Determine the [x, y] coordinate at the center of the cell enclosing the given text.  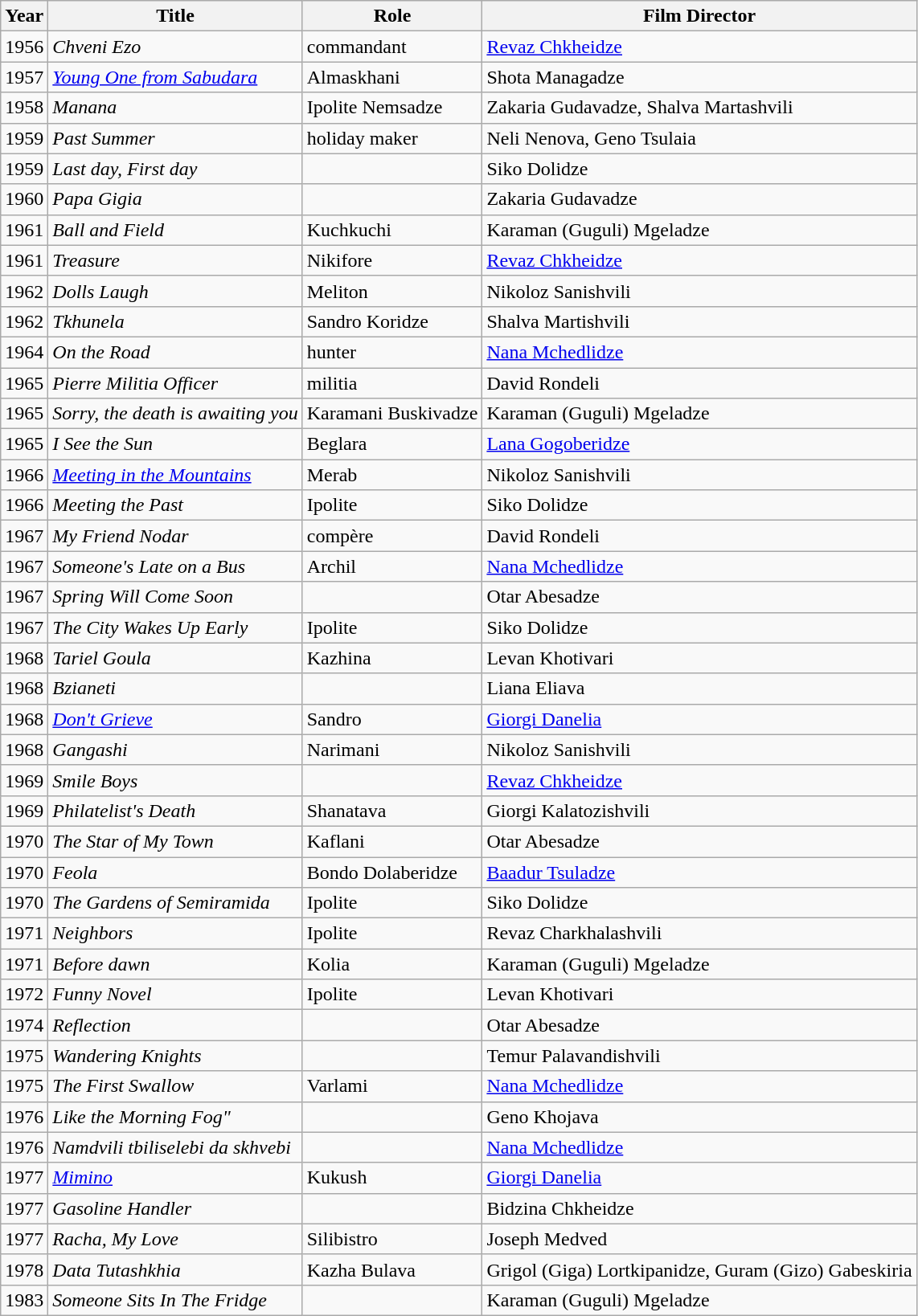
Like the Morning Fog" [175, 1117]
Wandering Knights [175, 1056]
Meeting the Past [175, 505]
Giorgi Kalatozishvili [699, 811]
1957 [24, 77]
The City Wakes Up Early [175, 627]
Joseph Medved [699, 1239]
Shalva Martishvili [699, 321]
Kazha Bulava [392, 1269]
Smile Boys [175, 780]
Geno Khojava [699, 1117]
Almaskhani [392, 77]
Philatelist's Death [175, 811]
1972 [24, 995]
Meliton [392, 291]
Kolia [392, 964]
1956 [24, 47]
The Gardens of Semiramida [175, 903]
Grigol (Giga) Lortkipanidze, Guram (Gizo) Gabeskiria [699, 1269]
Baadur Tsuladze [699, 872]
Sandro [392, 719]
Dolls Laugh [175, 291]
Papa Gigia [175, 199]
Pierre Militia Officer [175, 383]
Past Summer [175, 138]
Feola [175, 872]
Shota Managadze [699, 77]
1974 [24, 1025]
Beglara [392, 444]
Gasoline Handler [175, 1208]
1978 [24, 1269]
Temur Palavandishvili [699, 1056]
holiday maker [392, 138]
Chveni Ezo [175, 47]
Bzianeti [175, 689]
Gangashi [175, 750]
Reflection [175, 1025]
Bondo Dolaberidze [392, 872]
Kazhina [392, 658]
Revaz Charkhalashvili [699, 934]
Title [175, 16]
militia [392, 383]
Film Director [699, 16]
Nikifore [392, 260]
Merab [392, 475]
Last day, First day [175, 169]
Someone Sits In The Fridge [175, 1300]
Manana [175, 108]
Mimino [175, 1178]
Zakaria Gudavadze [699, 199]
1958 [24, 108]
Data Tutashkhia [175, 1269]
Ball and Field [175, 230]
The Star of My Town [175, 841]
My Friend Nodar [175, 536]
Someone's Late on a Bus [175, 566]
Neli Nenova, Geno Tsulaia [699, 138]
Tkhunela [175, 321]
Young One from Sabudara [175, 77]
Funny Novel [175, 995]
Lana Gogoberidze [699, 444]
Namdvili tbiliselebi da skhvebi [175, 1147]
Karamani Buskivadze [392, 414]
commandant [392, 47]
Varlami [392, 1086]
1964 [24, 352]
Kaflani [392, 841]
Shanatava [392, 811]
Year [24, 16]
Sandro Koridze [392, 321]
Archil [392, 566]
On the Road [175, 352]
1983 [24, 1300]
Kuchkuchi [392, 230]
Narimani [392, 750]
Treasure [175, 260]
hunter [392, 352]
Racha, My Love [175, 1239]
Before dawn [175, 964]
Sorry, the death is awaiting you [175, 414]
compère [392, 536]
The First Swallow [175, 1086]
Liana Eliava [699, 689]
Tariel Goula [175, 658]
Role [392, 16]
Bidzina Chkheidze [699, 1208]
Neighbors [175, 934]
Zakaria Gudavadze, Shalva Martashvili [699, 108]
Spring Will Come Soon [175, 597]
I See the Sun [175, 444]
Silibistro [392, 1239]
Don't Grieve [175, 719]
Kukush [392, 1178]
1960 [24, 199]
Ipolite Nemsadze [392, 108]
Meeting in the Mountains [175, 475]
